Output the [X, Y] coordinate of the center of the cell containing the given text.  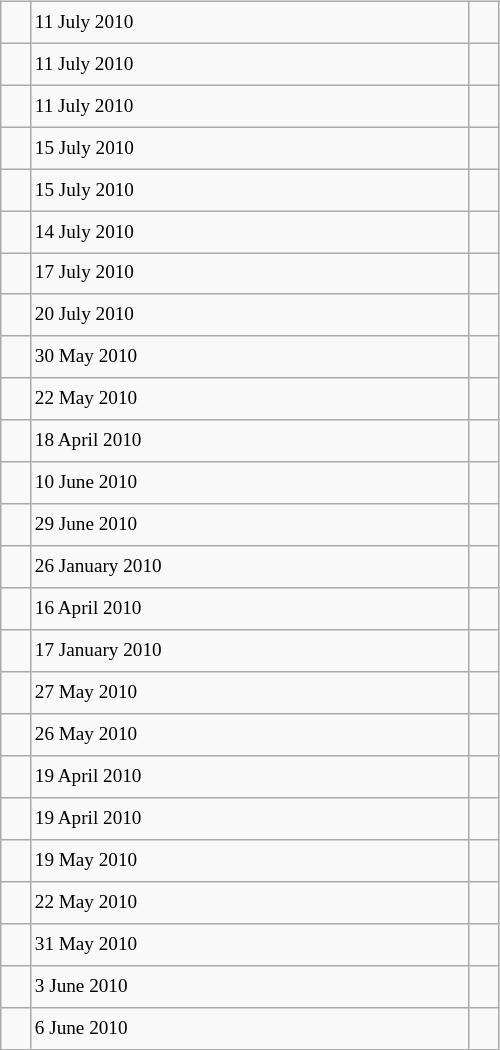
3 June 2010 [250, 986]
26 May 2010 [250, 735]
10 June 2010 [250, 483]
14 July 2010 [250, 232]
17 January 2010 [250, 651]
19 May 2010 [250, 861]
26 January 2010 [250, 567]
17 July 2010 [250, 274]
16 April 2010 [250, 609]
20 July 2010 [250, 315]
31 May 2010 [250, 944]
27 May 2010 [250, 693]
6 June 2010 [250, 1028]
30 May 2010 [250, 357]
18 April 2010 [250, 441]
29 June 2010 [250, 525]
